Provide the [X, Y] coordinate of the cell's center where the given text is located.  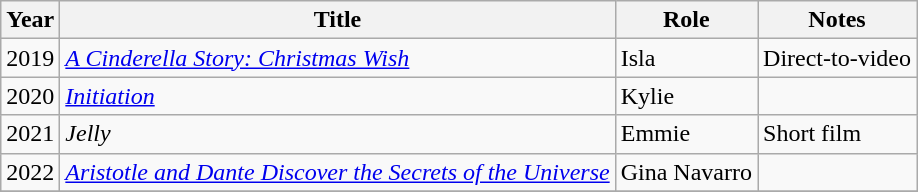
Initiation [338, 96]
Kylie [686, 96]
2021 [30, 134]
Aristotle and Dante Discover the Secrets of the Universe [338, 172]
Gina Navarro [686, 172]
2019 [30, 58]
Direct-to-video [838, 58]
Year [30, 20]
2020 [30, 96]
Role [686, 20]
Isla [686, 58]
2022 [30, 172]
A Cinderella Story: Christmas Wish [338, 58]
Emmie [686, 134]
Short film [838, 134]
Title [338, 20]
Jelly [338, 134]
Notes [838, 20]
